Extract the (x, y) coordinate from the center of the cell holding the provided text.  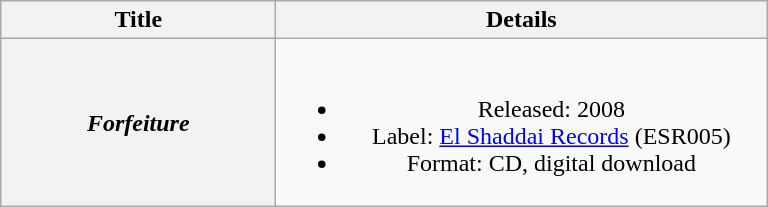
Forfeiture (138, 122)
Title (138, 20)
Released: 2008Label: El Shaddai Records (ESR005)Format: CD, digital download (522, 122)
Details (522, 20)
